Locate the cell with the specified text and output its [X, Y] center coordinate. 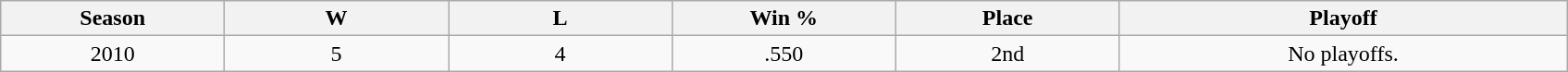
No playoffs. [1343, 54]
Place [1007, 18]
.550 [784, 54]
2nd [1007, 54]
4 [560, 54]
Season [113, 18]
5 [337, 54]
Win % [784, 18]
L [560, 18]
W [337, 18]
Playoff [1343, 18]
2010 [113, 54]
